Return the (x, y) coordinate for the center point of the cell that contains the specified text.  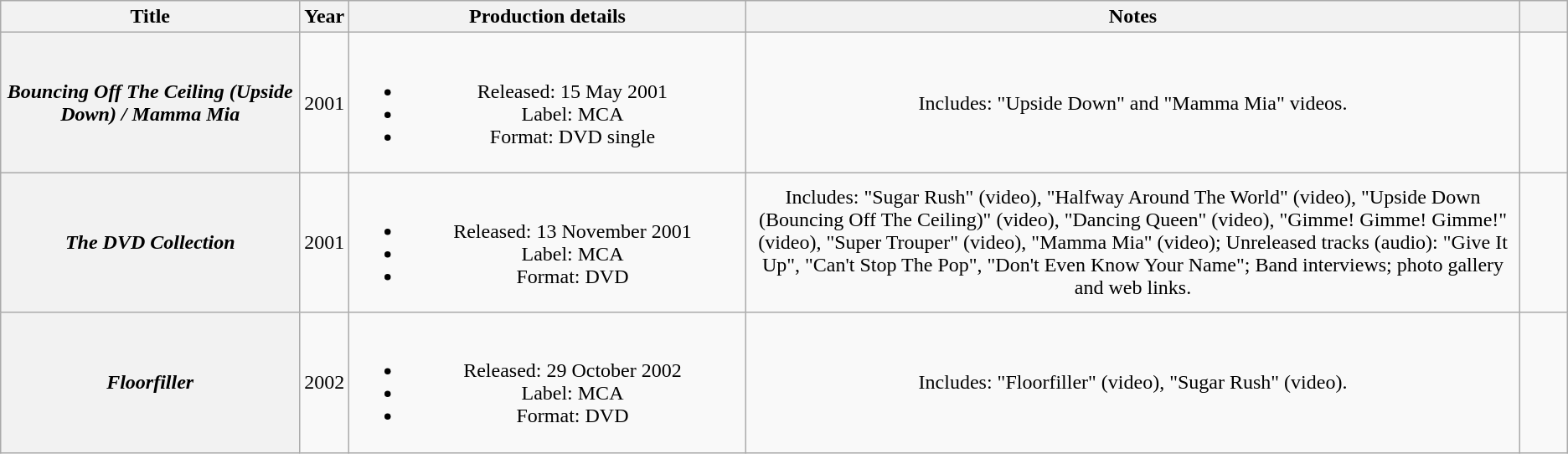
Includes: "Upside Down" and "Mamma Mia" videos. (1132, 102)
2002 (325, 382)
Year (325, 17)
Notes (1132, 17)
Includes: "Floorfiller" (video), "Sugar Rush" (video). (1132, 382)
Bouncing Off The Ceiling (Upside Down) / Mamma Mia (151, 102)
Released: 15 May 2001Label: MCAFormat: DVD single (548, 102)
Released: 13 November 2001Label: MCAFormat: DVD (548, 243)
The DVD Collection (151, 243)
Floorfiller (151, 382)
Production details (548, 17)
Title (151, 17)
Released: 29 October 2002Label: MCAFormat: DVD (548, 382)
